Detect which cell encompasses the target text, then output its [X, Y] center coordinate. 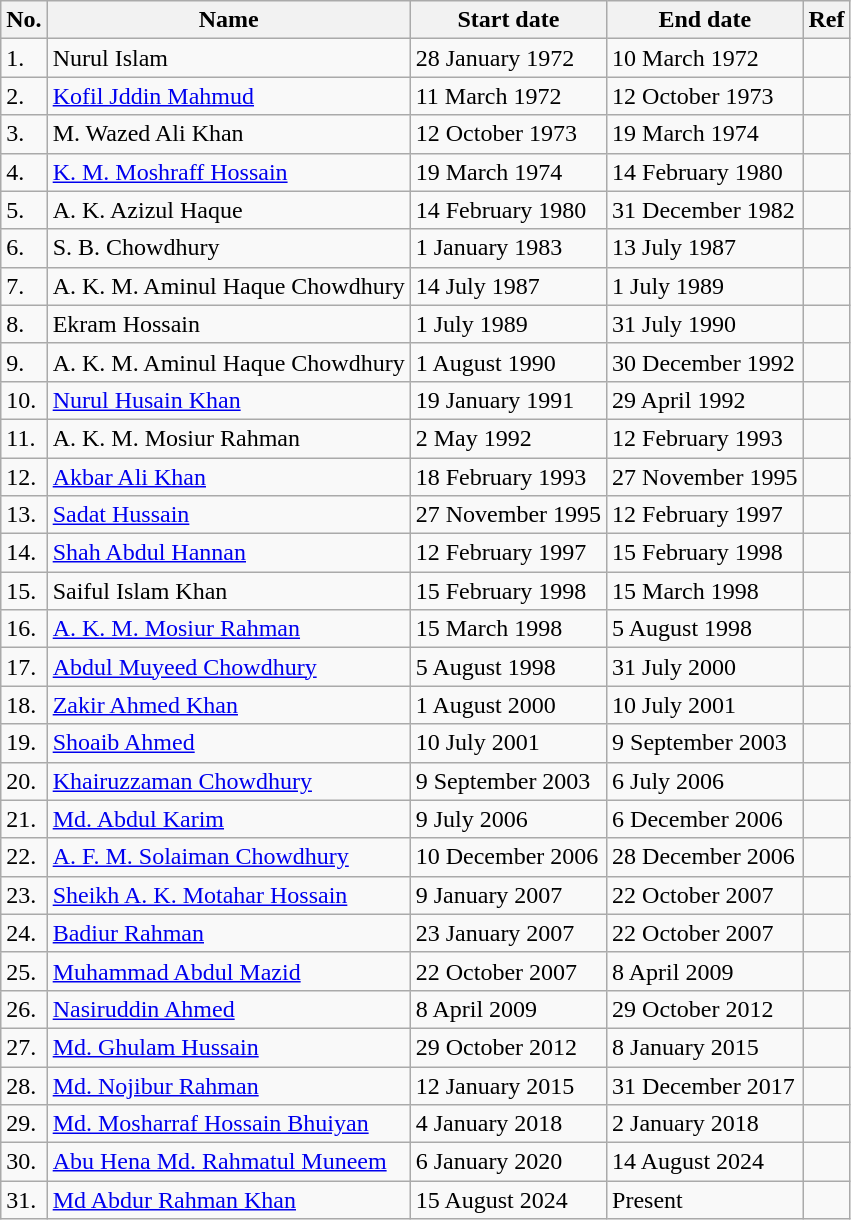
11. [24, 438]
3. [24, 134]
Zakir Ahmed Khan [228, 705]
Md. Abdul Karim [228, 819]
4 January 2018 [508, 1124]
Khairuzzaman Chowdhury [228, 781]
31 December 2017 [705, 1085]
No. [24, 20]
8. [24, 324]
19. [24, 743]
Name [228, 20]
A. F. M. Solaiman Chowdhury [228, 857]
Muhammad Abdul Mazid [228, 971]
2 May 1992 [508, 438]
2 January 2018 [705, 1124]
Nurul Husain Khan [228, 400]
5. [24, 210]
30. [24, 1162]
4. [24, 172]
24. [24, 933]
8 January 2015 [705, 1047]
26. [24, 1009]
Md Abdur Rahman Khan [228, 1200]
1 January 1983 [508, 248]
12 February 1993 [705, 438]
31. [24, 1200]
Md. Mosharraf Hossain Bhuiyan [228, 1124]
13 July 1987 [705, 248]
14 July 1987 [508, 286]
29. [24, 1124]
Shah Abdul Hannan [228, 553]
25. [24, 971]
13. [24, 515]
Badiur Rahman [228, 933]
Shoaib Ahmed [228, 743]
Abdul Muyeed Chowdhury [228, 667]
19 January 1991 [508, 400]
K. M. Moshraff Hossain [228, 172]
29 April 1992 [705, 400]
23. [24, 895]
17. [24, 667]
30 December 1992 [705, 362]
9 July 2006 [508, 819]
2. [24, 96]
9 January 2007 [508, 895]
28 January 1972 [508, 58]
28 December 2006 [705, 857]
Sheikh A. K. Motahar Hossain [228, 895]
28. [24, 1085]
6 December 2006 [705, 819]
End date [705, 20]
Ekram Hossain [228, 324]
6 January 2020 [508, 1162]
27. [24, 1047]
Md. Nojibur Rahman [228, 1085]
Nurul Islam [228, 58]
1 August 1990 [508, 362]
21. [24, 819]
11 March 1972 [508, 96]
Ref [826, 20]
20. [24, 781]
Present [705, 1200]
Abu Hena Md. Rahmatul Muneem [228, 1162]
12. [24, 477]
15. [24, 591]
14 August 2024 [705, 1162]
M. Wazed Ali Khan [228, 134]
31 July 1990 [705, 324]
31 December 1982 [705, 210]
6 July 2006 [705, 781]
22. [24, 857]
Md. Ghulam Hussain [228, 1047]
Sadat Hussain [228, 515]
Kofil Jddin Mahmud [228, 96]
1 August 2000 [508, 705]
18. [24, 705]
15 August 2024 [508, 1200]
S. B. Chowdhury [228, 248]
9. [24, 362]
7. [24, 286]
12 January 2015 [508, 1085]
16. [24, 629]
10 December 2006 [508, 857]
Start date [508, 20]
A. K. Azizul Haque [228, 210]
31 July 2000 [705, 667]
14. [24, 553]
6. [24, 248]
10 March 1972 [705, 58]
10. [24, 400]
Saiful Islam Khan [228, 591]
18 February 1993 [508, 477]
1. [24, 58]
Akbar Ali Khan [228, 477]
Nasiruddin Ahmed [228, 1009]
23 January 2007 [508, 933]
